Pinpoint the cell where the given text exists, returning its (X, Y) midpoint coordinate. 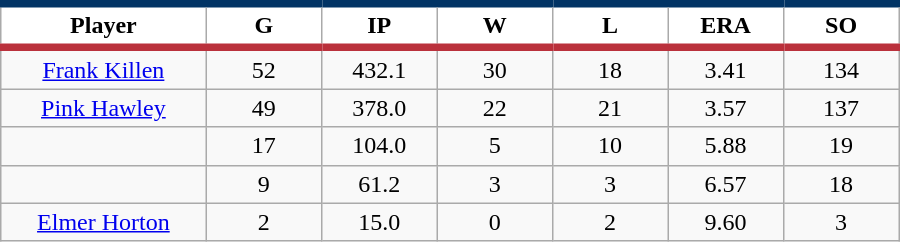
9.60 (726, 222)
49 (264, 108)
134 (841, 68)
3.57 (726, 108)
Frank Killen (104, 68)
5 (494, 146)
Player (104, 26)
Elmer Horton (104, 222)
104.0 (378, 146)
ERA (726, 26)
30 (494, 68)
378.0 (378, 108)
IP (378, 26)
10 (610, 146)
52 (264, 68)
15.0 (378, 222)
6.57 (726, 184)
61.2 (378, 184)
G (264, 26)
5.88 (726, 146)
9 (264, 184)
W (494, 26)
22 (494, 108)
Pink Hawley (104, 108)
137 (841, 108)
3.41 (726, 68)
19 (841, 146)
21 (610, 108)
17 (264, 146)
432.1 (378, 68)
L (610, 26)
SO (841, 26)
0 (494, 222)
